Capture the cell that displays the provided text and extract its (X, Y) central coordinate. 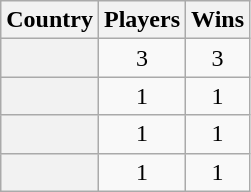
Players (142, 20)
Country (50, 20)
Wins (218, 20)
